Output the [X, Y] coordinate of the center of the cell containing the given text.  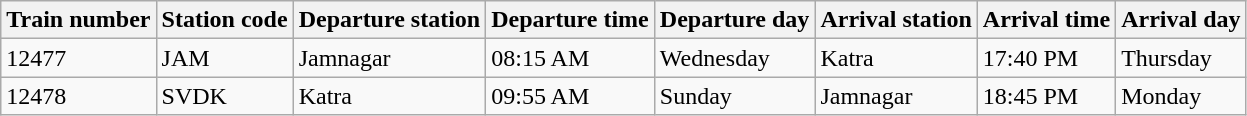
Monday [1181, 96]
Thursday [1181, 58]
09:55 AM [570, 96]
12478 [78, 96]
SVDK [224, 96]
Departure day [734, 20]
Sunday [734, 96]
Arrival time [1046, 20]
18:45 PM [1046, 96]
Departure time [570, 20]
Departure station [390, 20]
12477 [78, 58]
Arrival day [1181, 20]
Station code [224, 20]
17:40 PM [1046, 58]
Wednesday [734, 58]
JAM [224, 58]
Arrival station [896, 20]
08:15 AM [570, 58]
Train number [78, 20]
